Identify which cell holds the provided text, then report its (x, y) central coordinate. 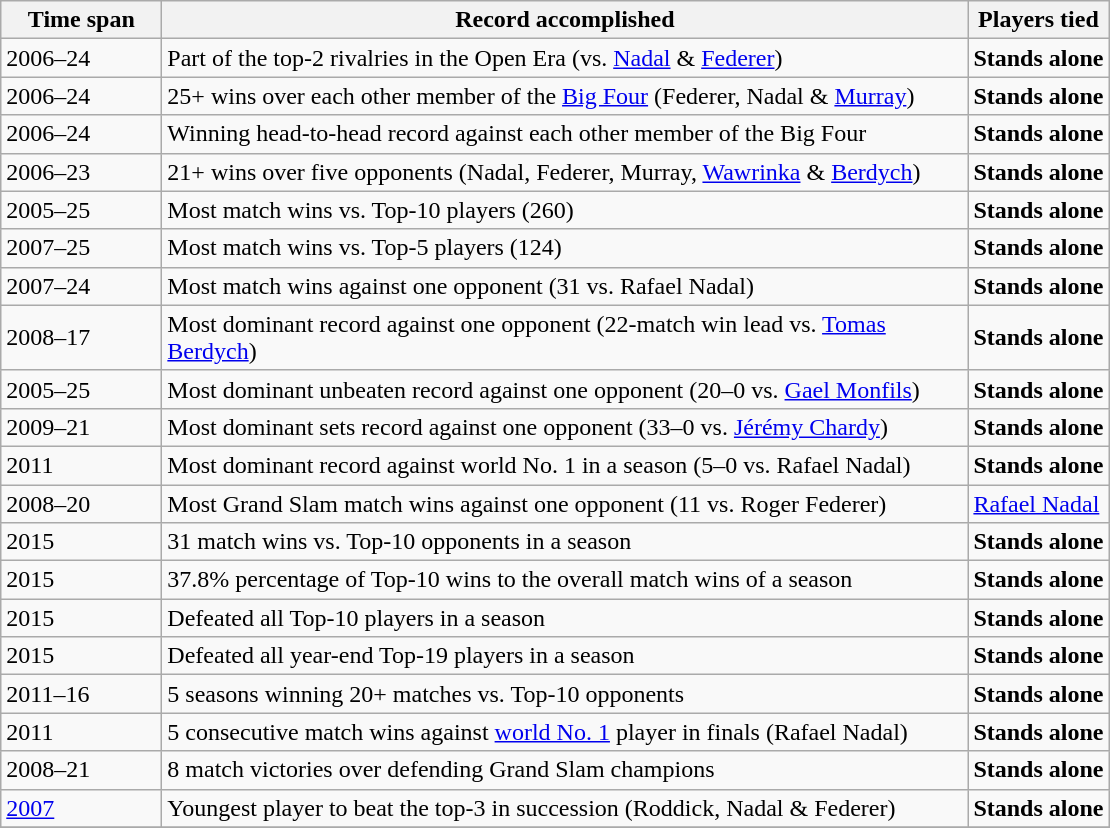
2007–25 (82, 248)
Defeated all Top-10 players in a season (565, 618)
Defeated all year-end Top-19 players in a season (565, 656)
2007 (82, 808)
Time span (82, 20)
Players tied (1038, 20)
Most dominant unbeaten record against one opponent (20–0 vs. Gael Monfils) (565, 389)
2009–21 (82, 427)
Youngest player to beat the top-3 in succession (Roddick, Nadal & Federer) (565, 808)
Most match wins vs. Top-10 players (260) (565, 210)
Most dominant sets record against one opponent (33–0 vs. Jérémy Chardy) (565, 427)
2008–21 (82, 770)
Rafael Nadal (1038, 503)
31 match wins vs. Top-10 opponents in a season (565, 542)
Winning head-to-head record against each other member of the Big Four (565, 134)
Most match wins vs. Top-5 players (124) (565, 248)
2007–24 (82, 286)
Most match wins against one opponent (31 vs. Rafael Nadal) (565, 286)
2006–23 (82, 172)
Part of the top-2 rivalries in the Open Era (vs. Nadal & Federer) (565, 58)
2008–20 (82, 503)
37.8% percentage of Top-10 wins to the overall match wins of a season (565, 580)
21+ wins over five opponents (Nadal, Federer, Murray, Wawrinka & Berdych) (565, 172)
2011–16 (82, 694)
2008–17 (82, 338)
25+ wins over each other member of the Big Four (Federer, Nadal & Murray) (565, 96)
Most dominant record against world No. 1 in a season (5–0 vs. Rafael Nadal) (565, 465)
Most dominant record against one opponent (22-match win lead vs. Tomas Berdych) (565, 338)
Most Grand Slam match wins against one opponent (11 vs. Roger Federer) (565, 503)
Record accomplished (565, 20)
5 seasons winning 20+ matches vs. Top-10 opponents (565, 694)
5 consecutive match wins against world No. 1 player in finals (Rafael Nadal) (565, 732)
8 match victories over defending Grand Slam champions (565, 770)
